For the text-containing cell, return its midpoint in (X, Y) coordinate format. 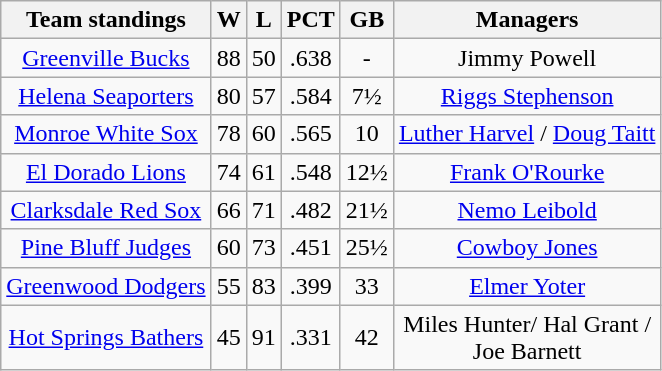
Monroe White Sox (106, 134)
Clarksdale Red Sox (106, 210)
7½ (366, 96)
78 (228, 134)
.638 (310, 58)
Pine Bluff Judges (106, 248)
73 (264, 248)
Helena Seaporters (106, 96)
.331 (310, 338)
33 (366, 286)
Frank O'Rourke (527, 172)
88 (228, 58)
Hot Springs Bathers (106, 338)
L (264, 20)
.451 (310, 248)
21½ (366, 210)
91 (264, 338)
Managers (527, 20)
.399 (310, 286)
.584 (310, 96)
Miles Hunter/ Hal Grant / Joe Barnett (527, 338)
71 (264, 210)
.548 (310, 172)
Team standings (106, 20)
Nemo Leibold (527, 210)
.482 (310, 210)
45 (228, 338)
PCT (310, 20)
83 (264, 286)
Cowboy Jones (527, 248)
42 (366, 338)
61 (264, 172)
W (228, 20)
80 (228, 96)
Greenville Bucks (106, 58)
.565 (310, 134)
12½ (366, 172)
66 (228, 210)
Elmer Yoter (527, 286)
74 (228, 172)
57 (264, 96)
- (366, 58)
Greenwood Dodgers (106, 286)
Riggs Stephenson (527, 96)
25½ (366, 248)
GB (366, 20)
10 (366, 134)
50 (264, 58)
55 (228, 286)
El Dorado Lions (106, 172)
Jimmy Powell (527, 58)
Luther Harvel / Doug Taitt (527, 134)
